Determine the (X, Y) coordinate at the center of the cell enclosing the given text.  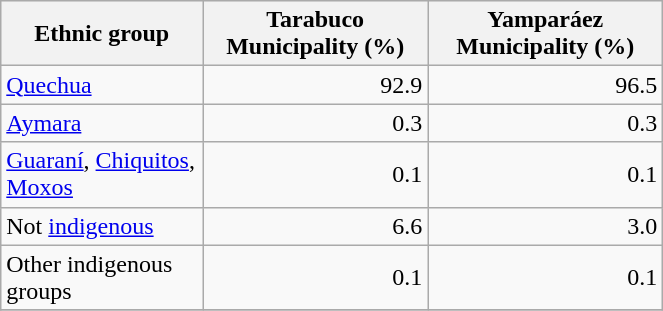
Not indigenous (102, 226)
6.6 (316, 226)
Quechua (102, 85)
Yamparáez Municipality (%) (546, 34)
Other indigenous groups (102, 278)
Ethnic group (102, 34)
Tarabuco Municipality (%) (316, 34)
96.5 (546, 85)
Aymara (102, 123)
92.9 (316, 85)
Guaraní, Chiquitos, Moxos (102, 174)
3.0 (546, 226)
